Search for the cell housing the specified text and yield its (x, y) center coordinate. 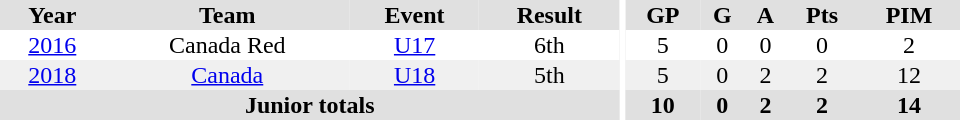
5th (549, 75)
U18 (414, 75)
Team (228, 15)
Canada Red (228, 45)
Junior totals (310, 105)
14 (909, 105)
GP (664, 15)
Pts (822, 15)
2018 (52, 75)
A (766, 15)
Year (52, 15)
12 (909, 75)
Canada (228, 75)
10 (664, 105)
U17 (414, 45)
Result (549, 15)
6th (549, 45)
PIM (909, 15)
Event (414, 15)
G (722, 15)
2016 (52, 45)
